For the text-containing cell, return its midpoint in (X, Y) coordinate format. 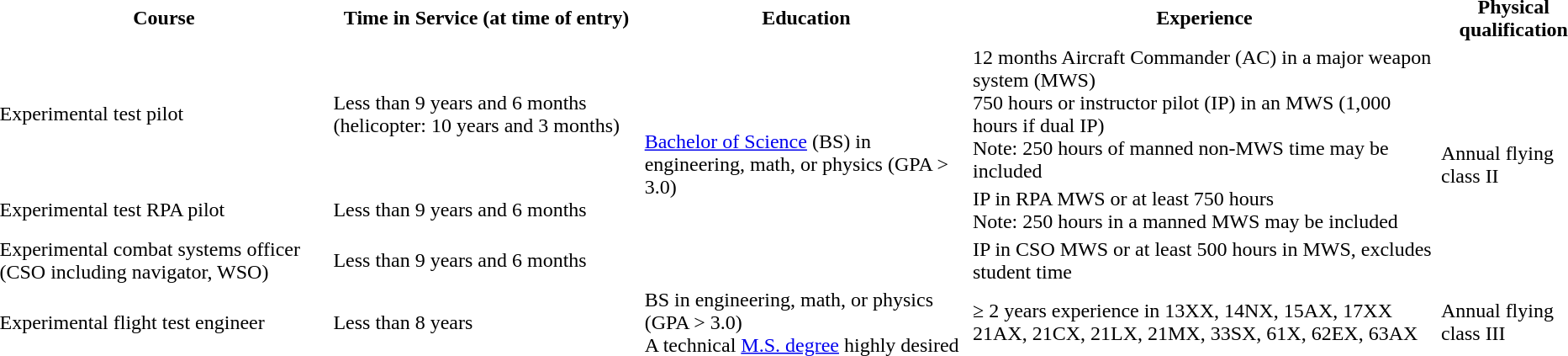
IP in CSO MWS or at least 500 hours in MWS, excludes student time (1204, 261)
IP in RPA MWS or at least 750 hours Note: 250 hours in a manned MWS may be included (1204, 210)
Bachelor of Science (BS) in engineering, math, or physics (GPA > 3.0) (805, 165)
Less than 9 years and 6 months (helicopter: 10 years and 3 months) (486, 114)
